For the text-containing cell, return its midpoint in [X, Y] coordinate format. 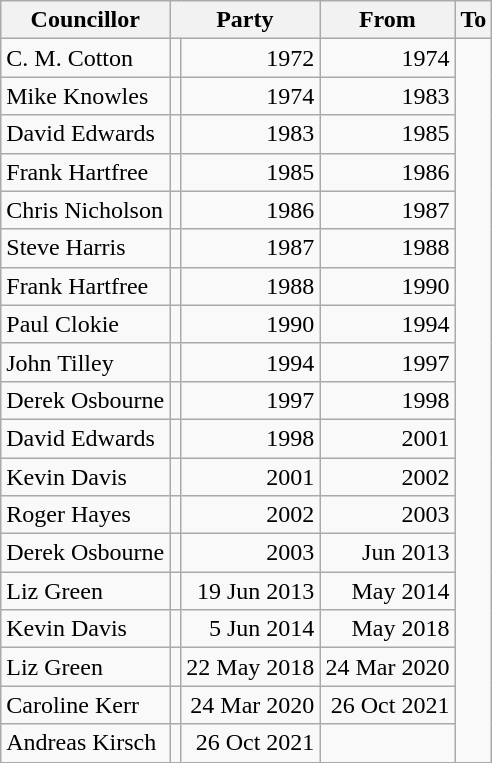
Steve Harris [86, 248]
C. M. Cotton [86, 58]
Mike Knowles [86, 96]
To [474, 20]
John Tilley [86, 362]
22 May 2018 [250, 667]
Andreas Kirsch [86, 743]
19 Jun 2013 [250, 591]
Chris Nicholson [86, 210]
Councillor [86, 20]
Jun 2013 [388, 553]
Caroline Kerr [86, 705]
From [388, 20]
Roger Hayes [86, 515]
5 Jun 2014 [250, 629]
May 2018 [388, 629]
Paul Clokie [86, 324]
Party [245, 20]
May 2014 [388, 591]
1972 [250, 58]
